Identify which cell holds the provided text, then report its [X, Y] central coordinate. 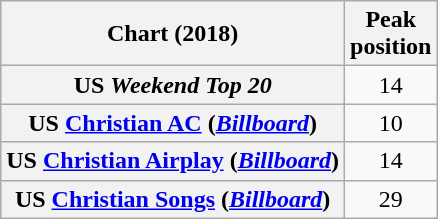
10 [391, 123]
Peakposition [391, 34]
Chart (2018) [173, 34]
29 [391, 199]
US Weekend Top 20 [173, 85]
US Christian Airplay (Billboard) [173, 161]
US Christian AC (Billboard) [173, 123]
US Christian Songs (Billboard) [173, 199]
